For the text-containing cell, return its midpoint in (x, y) coordinate format. 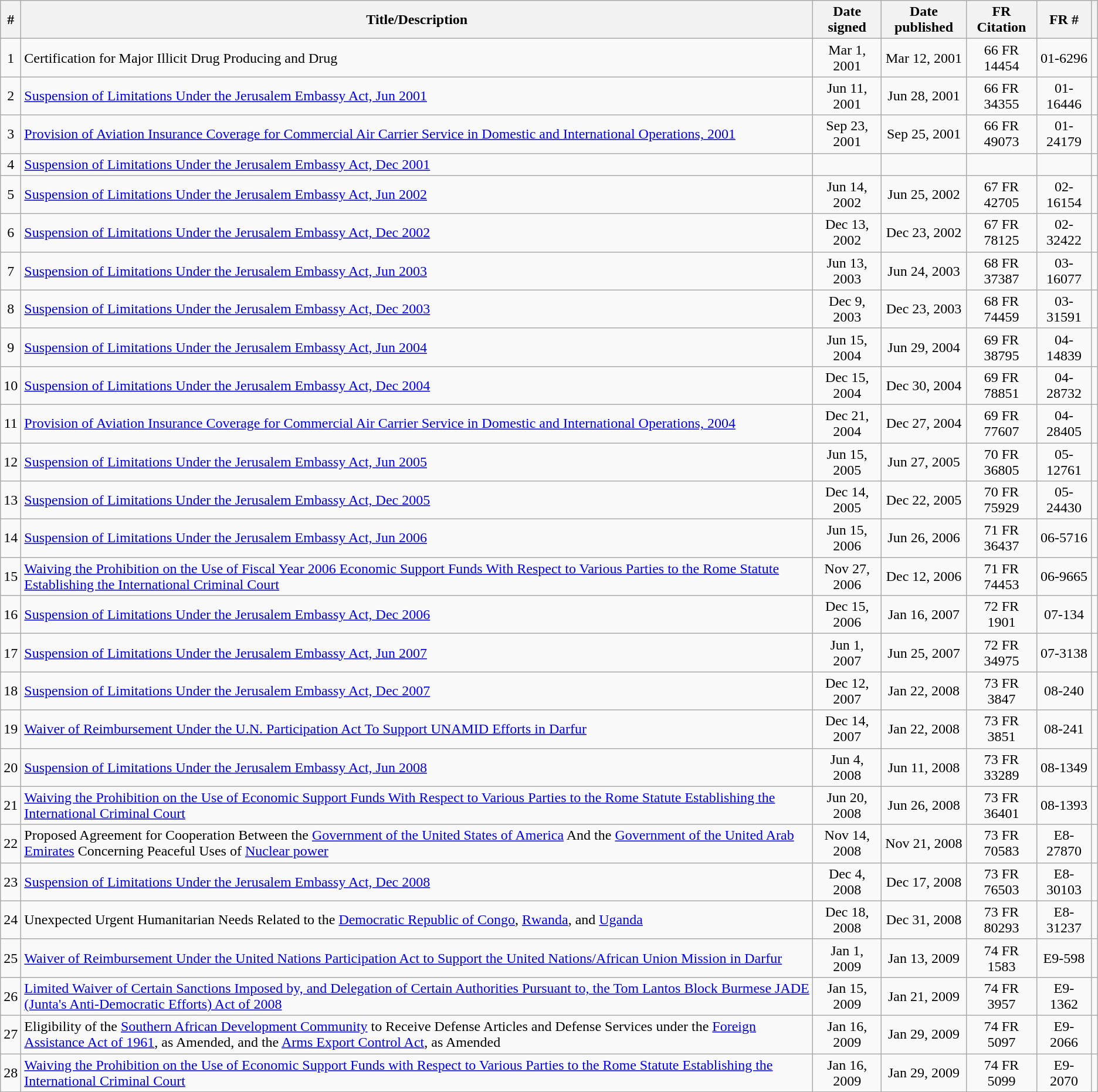
Dec 17, 2008 (924, 881)
69 FR 77607 (1002, 424)
Jun 28, 2001 (924, 96)
Dec 18, 2008 (847, 920)
Jun 25, 2007 (924, 653)
Dec 4, 2008 (847, 881)
Jun 27, 2005 (924, 461)
Jun 29, 2004 (924, 347)
72 FR 1901 (1002, 615)
4 (11, 164)
Suspension of Limitations Under the Jerusalem Embassy Act, Dec 2001 (417, 164)
71 FR 36437 (1002, 539)
Jun 4, 2008 (847, 768)
73 FR 76503 (1002, 881)
Jan 21, 2009 (924, 996)
Jun 11, 2001 (847, 96)
Suspension of Limitations Under the Jerusalem Embassy Act, Dec 2003 (417, 309)
06-5716 (1064, 539)
01-16446 (1064, 96)
Sep 25, 2001 (924, 134)
Dec 12, 2007 (847, 691)
3 (11, 134)
20 (11, 768)
6 (11, 232)
12 (11, 461)
73 FR 70583 (1002, 844)
67 FR 78125 (1002, 232)
02-16154 (1064, 195)
9 (11, 347)
# (11, 20)
Suspension of Limitations Under the Jerusalem Embassy Act, Jun 2008 (417, 768)
Suspension of Limitations Under the Jerusalem Embassy Act, Jun 2003 (417, 271)
Dec 9, 2003 (847, 309)
27 (11, 1034)
Jun 20, 2008 (847, 805)
66 FR 34355 (1002, 96)
Provision of Aviation Insurance Coverage for Commercial Air Carrier Service in Domestic and International Operations, 2004 (417, 424)
70 FR 75929 (1002, 500)
Dec 22, 2005 (924, 500)
66 FR 14454 (1002, 58)
E8-27870 (1064, 844)
Suspension of Limitations Under the Jerusalem Embassy Act, Jun 2007 (417, 653)
68 FR 74459 (1002, 309)
Suspension of Limitations Under the Jerusalem Embassy Act, Dec 2002 (417, 232)
7 (11, 271)
03-31591 (1064, 309)
Mar 1, 2001 (847, 58)
08-1393 (1064, 805)
Jun 15, 2006 (847, 539)
68 FR 37387 (1002, 271)
Date signed (847, 20)
Waiver of Reimbursement Under the United Nations Participation Act to Support the United Nations/African Union Mission in Darfur (417, 958)
2 (11, 96)
Jan 1, 2009 (847, 958)
Jan 13, 2009 (924, 958)
Suspension of Limitations Under the Jerusalem Embassy Act, Dec 2006 (417, 615)
Nov 21, 2008 (924, 844)
Jun 25, 2002 (924, 195)
69 FR 78851 (1002, 385)
Jan 16, 2007 (924, 615)
74 FR 5099 (1002, 1073)
FR Citation (1002, 20)
Jun 15, 2005 (847, 461)
73 FR 36401 (1002, 805)
22 (11, 844)
72 FR 34975 (1002, 653)
Dec 31, 2008 (924, 920)
Dec 21, 2004 (847, 424)
04-28405 (1064, 424)
Jun 1, 2007 (847, 653)
26 (11, 996)
13 (11, 500)
05-24430 (1064, 500)
Jun 26, 2008 (924, 805)
70 FR 36805 (1002, 461)
Nov 27, 2006 (847, 576)
E9-2070 (1064, 1073)
Suspension of Limitations Under the Jerusalem Embassy Act, Jun 2001 (417, 96)
Unexpected Urgent Humanitarian Needs Related to the Democratic Republic of Congo, Rwanda, and Uganda (417, 920)
66 FR 49073 (1002, 134)
Dec 15, 2004 (847, 385)
Suspension of Limitations Under the Jerusalem Embassy Act, Jun 2006 (417, 539)
02-32422 (1064, 232)
Dec 14, 2007 (847, 729)
Suspension of Limitations Under the Jerusalem Embassy Act, Jun 2002 (417, 195)
69 FR 38795 (1002, 347)
FR # (1064, 20)
17 (11, 653)
18 (11, 691)
Suspension of Limitations Under the Jerusalem Embassy Act, Dec 2004 (417, 385)
Dec 30, 2004 (924, 385)
23 (11, 881)
Suspension of Limitations Under the Jerusalem Embassy Act, Dec 2007 (417, 691)
67 FR 42705 (1002, 195)
Dec 12, 2006 (924, 576)
Dec 23, 2003 (924, 309)
14 (11, 539)
Jun 26, 2006 (924, 539)
21 (11, 805)
Dec 13, 2002 (847, 232)
25 (11, 958)
19 (11, 729)
8 (11, 309)
74 FR 1583 (1002, 958)
16 (11, 615)
10 (11, 385)
73 FR 80293 (1002, 920)
04-14839 (1064, 347)
74 FR 3957 (1002, 996)
01-24179 (1064, 134)
E8-30103 (1064, 881)
15 (11, 576)
28 (11, 1073)
01-6296 (1064, 58)
E8-31237 (1064, 920)
05-12761 (1064, 461)
E9-1362 (1064, 996)
08-1349 (1064, 768)
Provision of Aviation Insurance Coverage for Commercial Air Carrier Service in Domestic and International Operations, 2001 (417, 134)
03-16077 (1064, 271)
Dec 27, 2004 (924, 424)
07-3138 (1064, 653)
Dec 23, 2002 (924, 232)
71 FR 74453 (1002, 576)
Jun 24, 2003 (924, 271)
E9-2066 (1064, 1034)
Sep 23, 2001 (847, 134)
Certification for Major Illicit Drug Producing and Drug (417, 58)
08-241 (1064, 729)
Jun 11, 2008 (924, 768)
Jun 14, 2002 (847, 195)
Title/Description (417, 20)
Suspension of Limitations Under the Jerusalem Embassy Act, Dec 2005 (417, 500)
73 FR 3847 (1002, 691)
Nov 14, 2008 (847, 844)
Dec 14, 2005 (847, 500)
5 (11, 195)
04-28732 (1064, 385)
74 FR 5097 (1002, 1034)
07-134 (1064, 615)
Mar 12, 2001 (924, 58)
73 FR 33289 (1002, 768)
Suspension of Limitations Under the Jerusalem Embassy Act, Jun 2005 (417, 461)
1 (11, 58)
11 (11, 424)
Jun 13, 2003 (847, 271)
08-240 (1064, 691)
Jun 15, 2004 (847, 347)
06-9665 (1064, 576)
Suspension of Limitations Under the Jerusalem Embassy Act, Jun 2004 (417, 347)
Suspension of Limitations Under the Jerusalem Embassy Act, Dec 2008 (417, 881)
Date published (924, 20)
24 (11, 920)
Dec 15, 2006 (847, 615)
E9-598 (1064, 958)
Waiver of Reimbursement Under the U.N. Participation Act To Support UNAMID Efforts in Darfur (417, 729)
73 FR 3851 (1002, 729)
Jan 15, 2009 (847, 996)
